Search for the cell housing the specified text and yield its [X, Y] center coordinate. 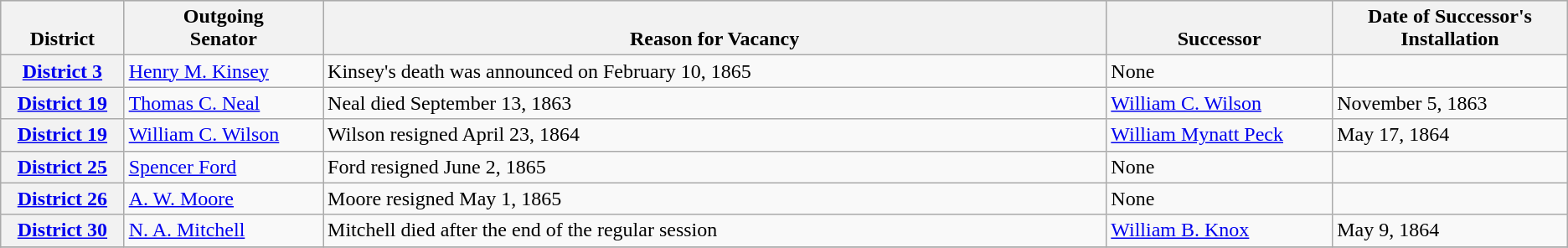
May 17, 1864 [1451, 135]
District 26 [62, 199]
May 9, 1864 [1451, 230]
Ford resigned June 2, 1865 [715, 167]
A. W. Moore [223, 199]
District 3 [62, 71]
Date of Successor's Installation [1451, 28]
District 30 [62, 230]
District [62, 28]
Wilson resigned April 23, 1864 [715, 135]
Moore resigned May 1, 1865 [715, 199]
District 25 [62, 167]
Henry M. Kinsey [223, 71]
Successor [1220, 28]
William B. Knox [1220, 230]
N. A. Mitchell [223, 230]
Mitchell died after the end of the regular session [715, 230]
OutgoingSenator [223, 28]
Reason for Vacancy [715, 28]
William Mynatt Peck [1220, 135]
Spencer Ford [223, 167]
November 5, 1863 [1451, 103]
Neal died September 13, 1863 [715, 103]
Kinsey's death was announced on February 10, 1865 [715, 71]
Thomas C. Neal [223, 103]
